Output the (X, Y) coordinate of the center of the cell containing the given text.  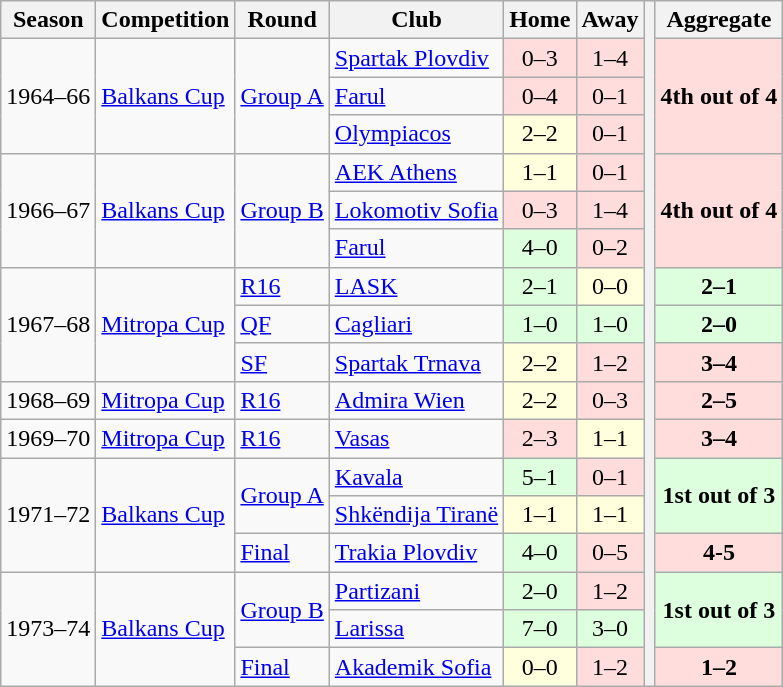
1966–67 (48, 210)
1971–72 (48, 515)
Spartak Trnava (416, 362)
1967–68 (48, 324)
AEK Athens (416, 172)
2–3 (540, 438)
SF (282, 362)
7–0 (540, 629)
Kavala (416, 477)
Larissa (416, 629)
2–5 (719, 400)
LASK (416, 286)
1973–74 (48, 629)
Cagliari (416, 324)
Spartak Plovdiv (416, 58)
Vasas (416, 438)
Away (610, 20)
5–1 (540, 477)
Club (416, 20)
Partizani (416, 591)
Olympiacos (416, 134)
Home (540, 20)
Shkëndija Tiranë (416, 515)
Aggregate (719, 20)
Round (282, 20)
3–0 (610, 629)
1969–70 (48, 438)
0–4 (540, 96)
1964–66 (48, 96)
Akademik Sofia (416, 667)
Season (48, 20)
QF (282, 324)
1968–69 (48, 400)
Competition (166, 20)
0–2 (610, 248)
Trakia Plovdiv (416, 553)
4-5 (719, 553)
Admira Wien (416, 400)
0–5 (610, 553)
Lokomotiv Sofia (416, 210)
